Identify which cell holds the provided text, then report its (x, y) central coordinate. 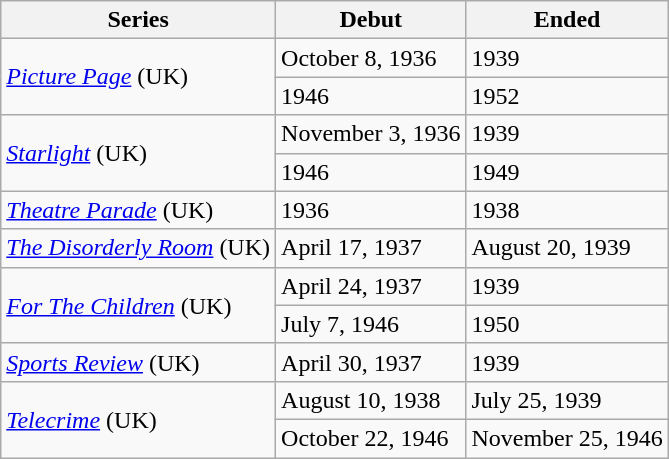
August 20, 1939 (567, 248)
July 7, 1946 (371, 324)
October 8, 1936 (371, 58)
Series (138, 20)
Telecrime (UK) (138, 419)
1949 (567, 172)
November 25, 1946 (567, 438)
Ended (567, 20)
Debut (371, 20)
1950 (567, 324)
Picture Page (UK) (138, 77)
1952 (567, 96)
The Disorderly Room (UK) (138, 248)
Sports Review (UK) (138, 362)
1938 (567, 210)
1936 (371, 210)
Theatre Parade (UK) (138, 210)
July 25, 1939 (567, 400)
October 22, 1946 (371, 438)
April 24, 1937 (371, 286)
November 3, 1936 (371, 134)
Starlight (UK) (138, 153)
April 30, 1937 (371, 362)
For The Children (UK) (138, 305)
April 17, 1937 (371, 248)
August 10, 1938 (371, 400)
